Detect which cell encompasses the target text, then output its [x, y] center coordinate. 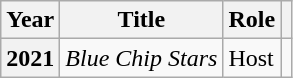
Blue Chip Stars [142, 58]
Title [142, 20]
2021 [30, 58]
Year [30, 20]
Host [252, 58]
Role [252, 20]
